Provide the [X, Y] coordinate of the cell's center where the given text is located.  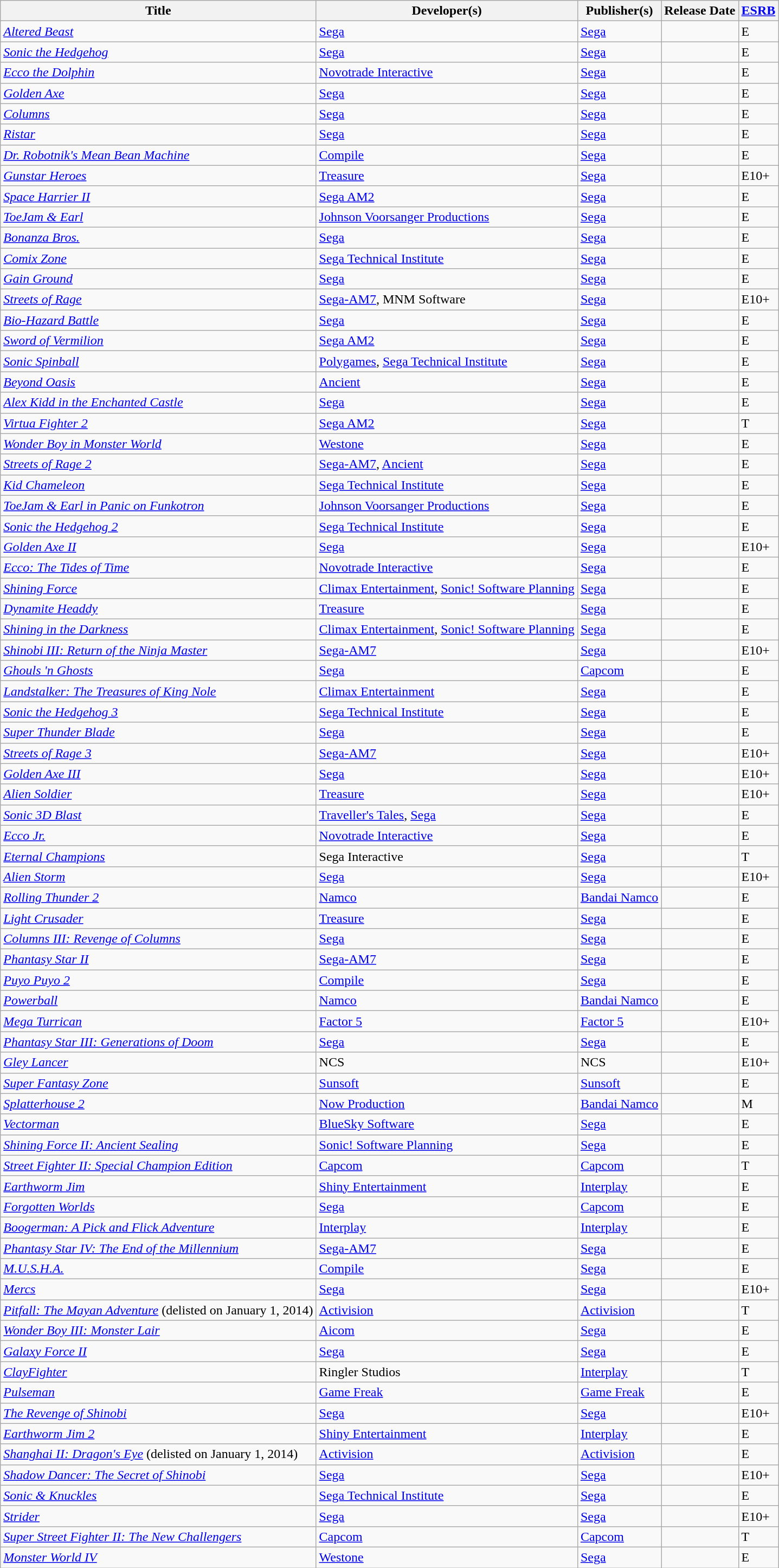
Mega Turrican [158, 1021]
Traveller's Tales, Sega [447, 815]
ToeJam & Earl [158, 217]
Shanghai II: Dragon's Eye (delisted on January 1, 2014) [158, 1454]
ESRB [758, 11]
Ecco: The Tides of Time [158, 567]
Strider [158, 1516]
Golden Axe II [158, 547]
Gunstar Heroes [158, 176]
Boogerman: A Pick and Flick Adventure [158, 1227]
Earthworm Jim 2 [158, 1434]
Sonic Spinball [158, 361]
Monster World IV [158, 1557]
M.U.S.H.A. [158, 1269]
Powerball [158, 1001]
Dynamite Headdy [158, 609]
Sonic the Hedgehog 3 [158, 712]
Pitfall: The Mayan Adventure (delisted on January 1, 2014) [158, 1310]
Altered Beast [158, 31]
Polygames, Sega Technical Institute [447, 361]
Kid Chameleon [158, 485]
Gain Ground [158, 279]
Climax Entertainment [447, 691]
Sonic & Knuckles [158, 1495]
Ringler Studios [447, 1372]
Sword of Vermilion [158, 341]
Alex Kidd in the Enchanted Castle [158, 403]
Sonic the Hedgehog [158, 52]
Shinobi III: Return of the Ninja Master [158, 650]
Mercs [158, 1290]
Ghouls 'n Ghosts [158, 671]
Light Crusader [158, 918]
Comix Zone [158, 258]
Columns [158, 114]
Developer(s) [447, 11]
Super Thunder Blade [158, 733]
Sonic 3D Blast [158, 815]
ClayFighter [158, 1372]
Rolling Thunder 2 [158, 897]
Beyond Oasis [158, 382]
Columns III: Revenge of Columns [158, 939]
Splatterhouse 2 [158, 1104]
Sega-AM7, MNM Software [447, 300]
Sega Interactive [447, 856]
Now Production [447, 1104]
Sonic the Hedgehog 2 [158, 526]
Vectorman [158, 1124]
Space Harrier II [158, 196]
Forgotten Worlds [158, 1207]
Streets of Rage 2 [158, 464]
Gley Lancer [158, 1062]
Galaxy Force II [158, 1351]
Bonanza Bros. [158, 237]
Golden Axe [158, 93]
BlueSky Software [447, 1124]
Shining in the Darkness [158, 630]
Ecco the Dolphin [158, 73]
Earthworm Jim [158, 1186]
Sega-AM7, Ancient [447, 464]
Super Street Fighter II: The New Challengers [158, 1537]
Streets of Rage [158, 300]
Aicom [447, 1331]
Phantasy Star IV: The End of the Millennium [158, 1248]
Puyo Puyo 2 [158, 980]
Wonder Boy III: Monster Lair [158, 1331]
Alien Storm [158, 877]
Golden Axe III [158, 774]
Publisher(s) [619, 11]
Pulseman [158, 1392]
ToeJam & Earl in Panic on Funkotron [158, 506]
Eternal Champions [158, 856]
Ristar [158, 134]
Shining Force II: Ancient Sealing [158, 1145]
Wonder Boy in Monster World [158, 444]
Virtua Fighter 2 [158, 423]
Super Fantasy Zone [158, 1083]
Phantasy Star III: Generations of Doom [158, 1042]
M [758, 1104]
Ecco Jr. [158, 835]
Ancient [447, 382]
Phantasy Star II [158, 960]
Release Date [700, 11]
Dr. Robotnik's Mean Bean Machine [158, 155]
Shining Force [158, 588]
Street Fighter II: Special Champion Edition [158, 1165]
Shadow Dancer: The Secret of Shinobi [158, 1475]
Title [158, 11]
Landstalker: The Treasures of King Nole [158, 691]
Alien Soldier [158, 794]
The Revenge of Shinobi [158, 1413]
Bio-Hazard Battle [158, 320]
Sonic! Software Planning [447, 1145]
Streets of Rage 3 [158, 753]
